Pinpoint the cell where the given text exists, returning its [x, y] midpoint coordinate. 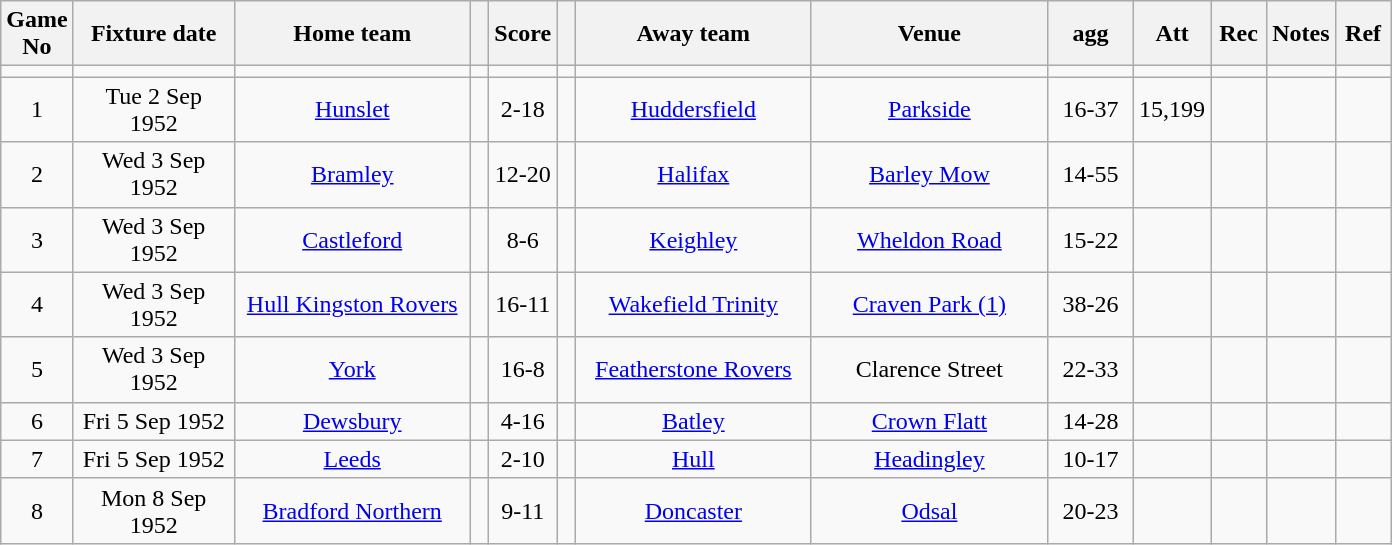
Hull Kingston Rovers [352, 304]
16-8 [523, 370]
Notes [1301, 34]
9-11 [523, 510]
Castleford [352, 240]
Home team [352, 34]
Venue [929, 34]
Rec [1239, 34]
22-33 [1090, 370]
Keighley [693, 240]
Bramley [352, 174]
Tue 2 Sep 1952 [154, 110]
Barley Mow [929, 174]
Odsal [929, 510]
Featherstone Rovers [693, 370]
Game No [37, 34]
8 [37, 510]
agg [1090, 34]
Huddersfield [693, 110]
16-11 [523, 304]
14-55 [1090, 174]
38-26 [1090, 304]
Fixture date [154, 34]
Hunslet [352, 110]
Bradford Northern [352, 510]
Ref [1363, 34]
Score [523, 34]
15,199 [1172, 110]
York [352, 370]
Dewsbury [352, 421]
Att [1172, 34]
Leeds [352, 459]
3 [37, 240]
Wakefield Trinity [693, 304]
4-16 [523, 421]
8-6 [523, 240]
Crown Flatt [929, 421]
14-28 [1090, 421]
Clarence Street [929, 370]
12-20 [523, 174]
Parkside [929, 110]
7 [37, 459]
2 [37, 174]
Mon 8 Sep 1952 [154, 510]
Doncaster [693, 510]
6 [37, 421]
Headingley [929, 459]
20-23 [1090, 510]
1 [37, 110]
2-18 [523, 110]
4 [37, 304]
2-10 [523, 459]
16-37 [1090, 110]
5 [37, 370]
Wheldon Road [929, 240]
Hull [693, 459]
Halifax [693, 174]
15-22 [1090, 240]
Away team [693, 34]
Batley [693, 421]
Craven Park (1) [929, 304]
10-17 [1090, 459]
